For the text-containing cell, return its midpoint in [x, y] coordinate format. 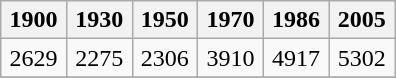
1986 [296, 20]
4917 [296, 58]
2629 [34, 58]
2005 [362, 20]
1970 [231, 20]
1930 [99, 20]
5302 [362, 58]
2275 [99, 58]
2306 [165, 58]
1900 [34, 20]
1950 [165, 20]
3910 [231, 58]
